Pinpoint the cell where the given text exists, returning its (x, y) midpoint coordinate. 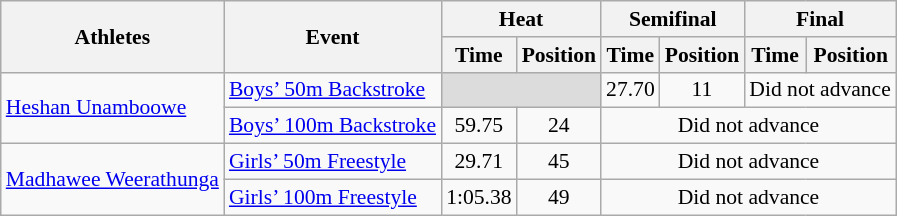
Girls’ 100m Freestyle (332, 197)
59.75 (478, 126)
Semifinal (672, 19)
49 (559, 197)
Boys’ 50m Backstroke (332, 90)
Athletes (112, 36)
29.71 (478, 162)
Heat (521, 19)
1:05.38 (478, 197)
Event (332, 36)
Heshan Unamboowe (112, 108)
45 (559, 162)
24 (559, 126)
Girls’ 50m Freestyle (332, 162)
27.70 (630, 90)
Madhawee Weerathunga (112, 180)
Boys’ 100m Backstroke (332, 126)
11 (702, 90)
Final (820, 19)
